Locate the cell with the specified text and output its [x, y] center coordinate. 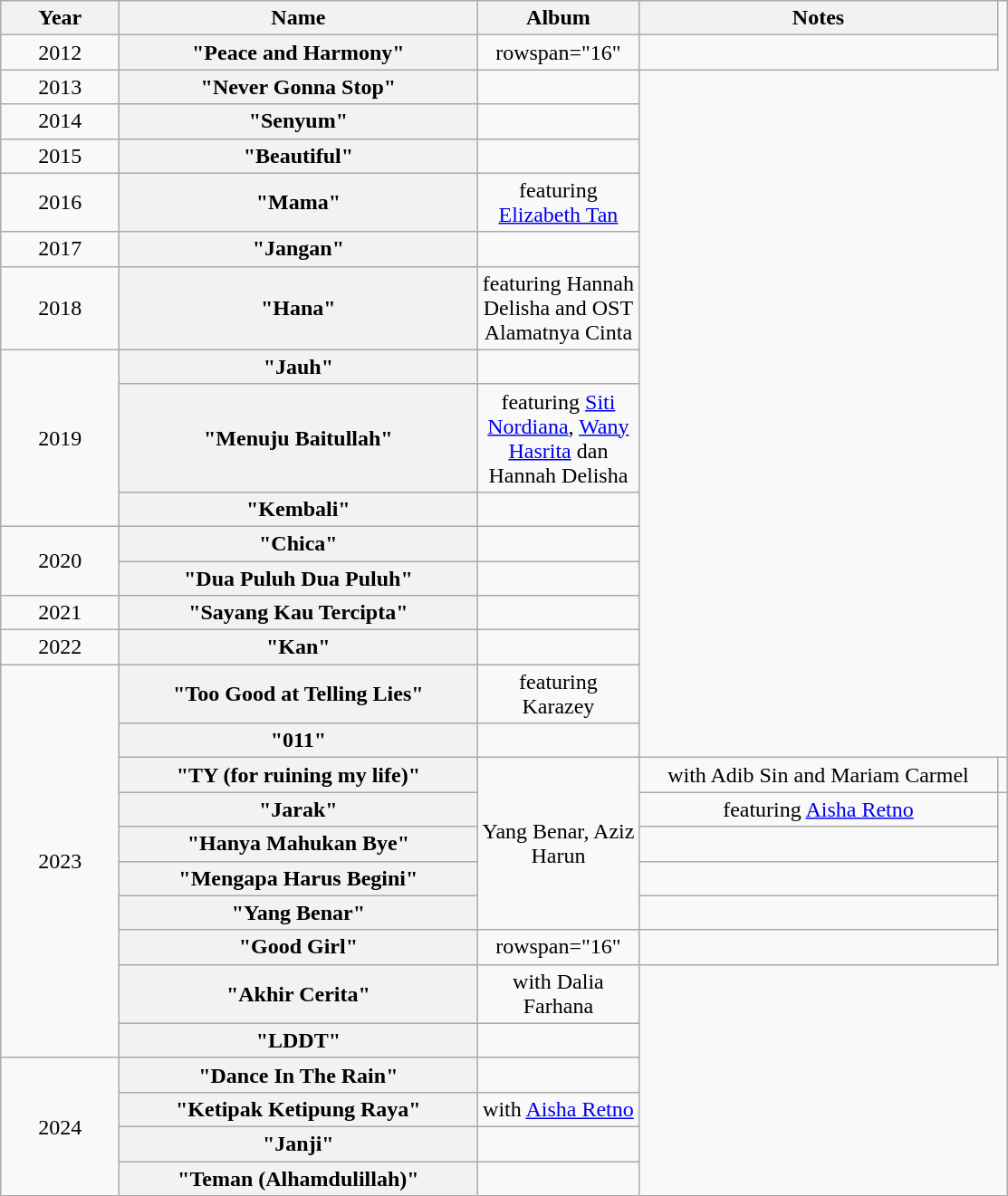
"Jangan" [299, 249]
2013 [60, 87]
with Dalia Farhana [558, 994]
"Hanya Mahukan Bye" [299, 844]
"Sayang Kau Tercipta" [299, 613]
"Janji" [299, 1143]
"Mama" [299, 203]
"Ketipak Ketipung Raya" [299, 1109]
Notes [819, 18]
2020 [60, 560]
"Jarak" [299, 809]
"Dance In The Rain" [299, 1075]
2019 [60, 438]
featuring Aisha Retno [819, 809]
"Akhir Cerita" [299, 994]
"Too Good at Telling Lies" [299, 694]
2024 [60, 1126]
"Kan" [299, 647]
"Senyum" [299, 121]
featuring Hannah Delisha and OST Alamatnya Cinta [558, 308]
Year [60, 18]
featuring Karazey [558, 694]
"Kembali" [299, 509]
"Mengapa Harus Begini" [299, 878]
2014 [60, 121]
with Adib Sin and Mariam Carmel [819, 775]
2016 [60, 203]
2015 [60, 156]
with Aisha Retno [558, 1109]
"TY (for ruining my life)" [299, 775]
"Hana" [299, 308]
"Never Gonna Stop" [299, 87]
"Yang Benar" [299, 913]
2021 [60, 613]
"Teman (Alhamdulillah)" [299, 1178]
2022 [60, 647]
"Chica" [299, 543]
"Menuju Baitullah" [299, 438]
"Dua Puluh Dua Puluh" [299, 579]
"Beautiful" [299, 156]
2012 [60, 53]
"LDDT" [299, 1040]
featuring Siti Nordiana, Wany Hasrita dan Hannah Delisha [558, 438]
2017 [60, 249]
2018 [60, 308]
featuring Elizabeth Tan [558, 203]
"Jauh" [299, 367]
"Peace and Harmony" [299, 53]
2023 [60, 862]
Album [558, 18]
"011" [299, 741]
Yang Benar, Aziz Harun [558, 844]
Name [299, 18]
"Good Girl" [299, 947]
